Search for the cell housing the specified text and yield its [x, y] center coordinate. 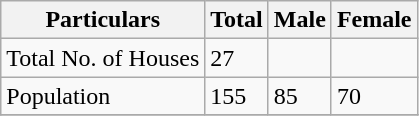
Particulars [103, 20]
27 [237, 58]
Total No. of Houses [103, 58]
155 [237, 96]
85 [300, 96]
Female [374, 20]
Population [103, 96]
70 [374, 96]
Total [237, 20]
Male [300, 20]
